Output the (X, Y) coordinate of the center of the cell containing the given text.  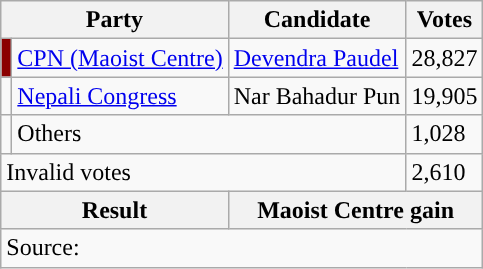
Nar Bahadur Pun (317, 96)
19,905 (444, 96)
Votes (444, 20)
2,610 (444, 172)
Candidate (317, 20)
Maoist Centre gain (356, 210)
Result (114, 210)
Others (209, 134)
Nepali Congress (120, 96)
Devendra Paudel (317, 58)
1,028 (444, 134)
Invalid votes (204, 172)
Source: (242, 248)
CPN (Maoist Centre) (120, 58)
28,827 (444, 58)
Party (114, 20)
